Capture the cell that displays the provided text and extract its (X, Y) central coordinate. 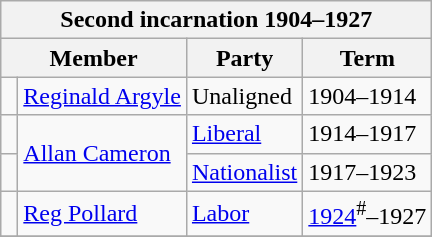
Allan Cameron (102, 153)
Term (368, 58)
Reg Pollard (102, 214)
1914–1917 (368, 134)
Liberal (244, 134)
1904–1914 (368, 96)
Labor (244, 214)
Reginald Argyle (102, 96)
Unaligned (244, 96)
Second incarnation 1904–1927 (216, 20)
Party (244, 58)
1917–1923 (368, 172)
Nationalist (244, 172)
Member (94, 58)
1924#–1927 (368, 214)
